From the cell containing the given text, extract its center point as (x, y) coordinate. 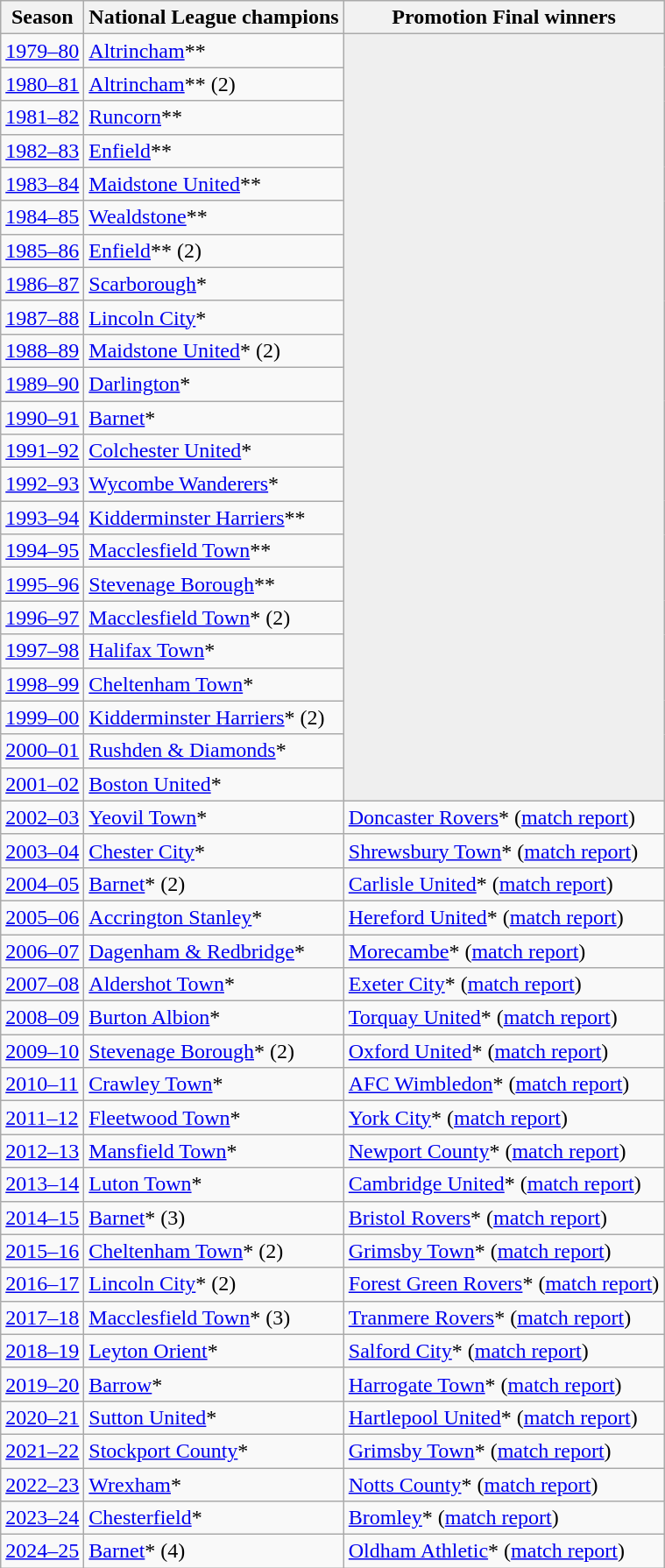
Cambridge United* (match report) (504, 1184)
2022–23 (42, 1485)
Burton Albion* (214, 1018)
Altrincham** (214, 51)
2005–06 (42, 917)
Salford City* (match report) (504, 1351)
Stockport County* (214, 1451)
1999–00 (42, 717)
2021–22 (42, 1451)
Newport County* (match report) (504, 1151)
Dagenham & Redbridge* (214, 950)
Macclesfield Town** (214, 551)
Kidderminster Harriers** (214, 518)
2007–08 (42, 985)
1990–91 (42, 418)
Sutton United* (214, 1417)
Halifax Town* (214, 651)
Macclesfield Town* (3) (214, 1317)
Harrogate Town* (match report) (504, 1384)
Altrincham** (2) (214, 84)
2019–20 (42, 1384)
Enfield** (2) (214, 251)
1987–88 (42, 317)
1989–90 (42, 384)
Stevenage Borough* (2) (214, 1051)
1983–84 (42, 184)
2008–09 (42, 1018)
Yeovil Town* (214, 817)
2011–12 (42, 1118)
Macclesfield Town* (2) (214, 618)
Barnet* (2) (214, 884)
2018–19 (42, 1351)
Oxford United* (match report) (504, 1051)
1985–86 (42, 251)
1998–99 (42, 684)
Kidderminster Harriers* (2) (214, 717)
Cheltenham Town* (214, 684)
Forest Green Rovers* (match report) (504, 1284)
1979–80 (42, 51)
Carlisle United* (match report) (504, 884)
York City* (match report) (504, 1118)
2009–10 (42, 1051)
Bristol Rovers* (match report) (504, 1218)
1988–89 (42, 350)
Crawley Town* (214, 1084)
2016–17 (42, 1284)
National League champions (214, 18)
Luton Town* (214, 1184)
Runcorn** (214, 117)
Rushden & Diamonds* (214, 751)
2010–11 (42, 1084)
2002–03 (42, 817)
2013–14 (42, 1184)
2015–16 (42, 1251)
2023–24 (42, 1518)
1992–93 (42, 484)
Colchester United* (214, 451)
2024–25 (42, 1551)
2001–02 (42, 784)
1982–83 (42, 151)
1991–92 (42, 451)
1986–87 (42, 284)
Fleetwood Town* (214, 1118)
Wrexham* (214, 1485)
Barnet* (4) (214, 1551)
Lincoln City* (2) (214, 1284)
Darlington* (214, 384)
1993–94 (42, 518)
Bromley* (match report) (504, 1518)
Torquay United* (match report) (504, 1018)
Chesterfield* (214, 1518)
1984–85 (42, 217)
Accrington Stanley* (214, 917)
Season (42, 18)
Oldham Athletic* (match report) (504, 1551)
2000–01 (42, 751)
1980–81 (42, 84)
Wycombe Wanderers* (214, 484)
Enfield** (214, 151)
Barrow* (214, 1384)
2006–07 (42, 950)
2014–15 (42, 1218)
AFC Wimbledon* (match report) (504, 1084)
2012–13 (42, 1151)
Barnet* (3) (214, 1218)
Doncaster Rovers* (match report) (504, 817)
2003–04 (42, 851)
1997–98 (42, 651)
Stevenage Borough** (214, 584)
1995–96 (42, 584)
Barnet* (214, 418)
Exeter City* (match report) (504, 985)
2004–05 (42, 884)
Hartlepool United* (match report) (504, 1417)
Mansfield Town* (214, 1151)
1981–82 (42, 117)
1994–95 (42, 551)
Shrewsbury Town* (match report) (504, 851)
Chester City* (214, 851)
Boston United* (214, 784)
Notts County* (match report) (504, 1485)
Leyton Orient* (214, 1351)
Hereford United* (match report) (504, 917)
Maidstone United* (2) (214, 350)
Cheltenham Town* (2) (214, 1251)
Promotion Final winners (504, 18)
1996–97 (42, 618)
2020–21 (42, 1417)
2017–18 (42, 1317)
Aldershot Town* (214, 985)
Tranmere Rovers* (match report) (504, 1317)
Lincoln City* (214, 317)
Wealdstone** (214, 217)
Scarborough* (214, 284)
Morecambe* (match report) (504, 950)
Maidstone United** (214, 184)
